Identify which cell holds the provided text, then report its [x, y] central coordinate. 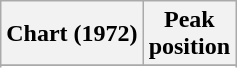
Peakposition [189, 34]
Chart (1972) [72, 34]
